Extract the [X, Y] coordinate from the center of the cell holding the provided text.  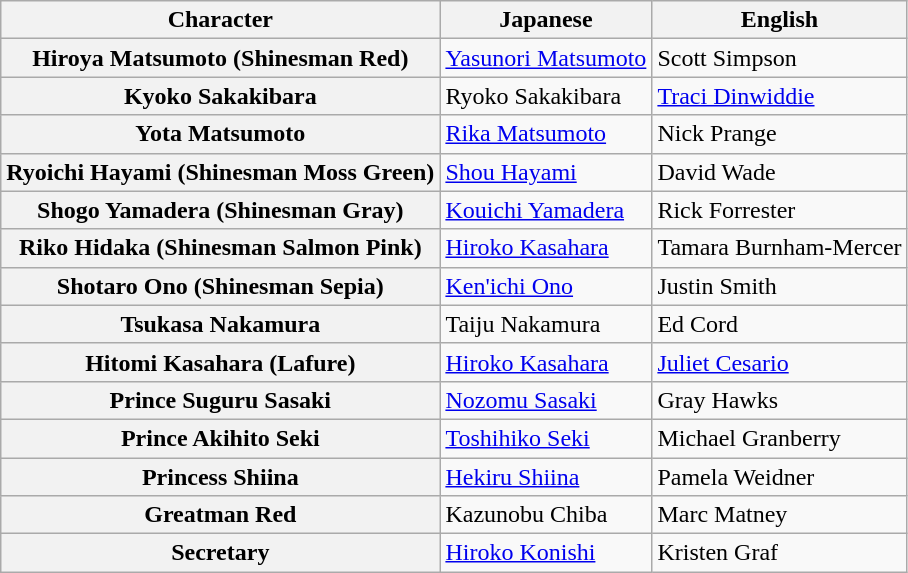
Yasunori Matsumoto [546, 58]
Greatman Red [220, 515]
Ken'ichi Ono [546, 286]
Nick Prange [780, 134]
Hitomi Kasahara (Lafure) [220, 362]
Rika Matsumoto [546, 134]
Shotaro Ono (Shinesman Sepia) [220, 286]
Secretary [220, 553]
Kazunobu Chiba [546, 515]
Michael Granberry [780, 438]
Scott Simpson [780, 58]
Juliet Cesario [780, 362]
Yota Matsumoto [220, 134]
Prince Akihito Seki [220, 438]
Kristen Graf [780, 553]
Prince Suguru Sasaki [220, 400]
Kyoko Sakakibara [220, 96]
Shou Hayami [546, 172]
Kouichi Yamadera [546, 210]
David Wade [780, 172]
Rick Forrester [780, 210]
Gray Hawks [780, 400]
Traci Dinwiddie [780, 96]
Japanese [546, 20]
English [780, 20]
Toshihiko Seki [546, 438]
Character [220, 20]
Shogo Yamadera (Shinesman Gray) [220, 210]
Hiroya Matsumoto (Shinesman Red) [220, 58]
Ed Cord [780, 324]
Tamara Burnham-Mercer [780, 248]
Marc Matney [780, 515]
Tsukasa Nakamura [220, 324]
Pamela Weidner [780, 477]
Nozomu Sasaki [546, 400]
Hekiru Shiina [546, 477]
Ryoichi Hayami (Shinesman Moss Green) [220, 172]
Justin Smith [780, 286]
Hiroko Konishi [546, 553]
Ryoko Sakakibara [546, 96]
Riko Hidaka (Shinesman Salmon Pink) [220, 248]
Taiju Nakamura [546, 324]
Princess Shiina [220, 477]
